Return [x, y] of the center of cell containing provided text 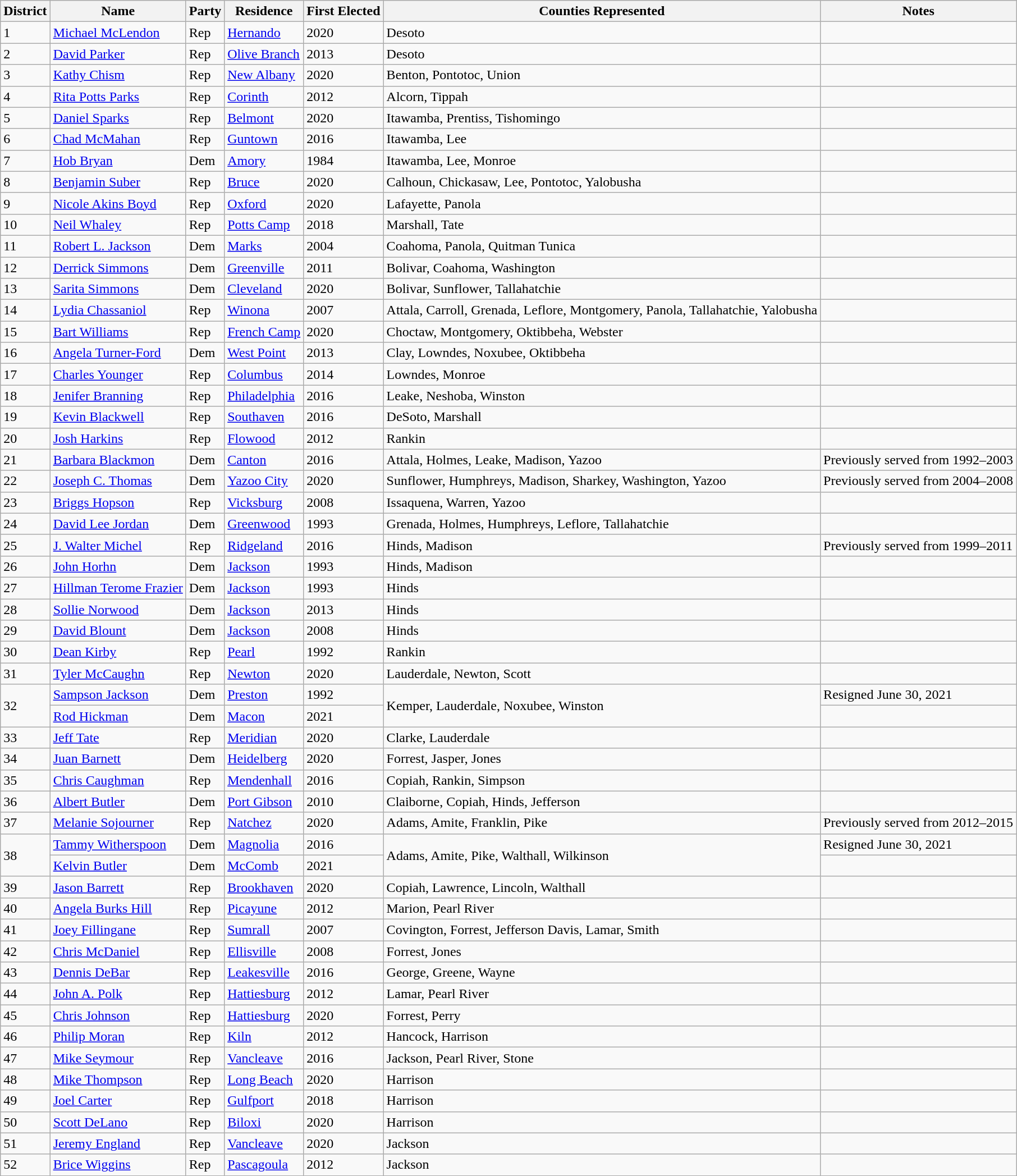
50 [25, 1122]
2010 [343, 802]
23 [25, 502]
Neil Whaley [118, 225]
Kiln [264, 1037]
Juan Barnett [118, 759]
Adams, Amite, Franklin, Pike [602, 823]
West Point [264, 353]
Briggs Hopson [118, 502]
34 [25, 759]
Sarita Simmons [118, 289]
Marks [264, 246]
28 [25, 609]
33 [25, 738]
Joey Fillingane [118, 930]
Philadelphia [264, 396]
41 [25, 930]
Newton [264, 674]
26 [25, 566]
Barbara Blackmon [118, 460]
Pearl [264, 652]
Lafayette, Panola [602, 203]
Hernando [264, 33]
Adams, Amite, Pike, Walthall, Wilkinson [602, 855]
Michael McLendon [118, 33]
Marshall, Tate [602, 225]
Albert Butler [118, 802]
Scott DeLano [118, 1122]
49 [25, 1101]
District [25, 11]
45 [25, 1015]
Angela Turner-Ford [118, 353]
Vicksburg [264, 502]
Covington, Forrest, Jefferson Davis, Lamar, Smith [602, 930]
Angela Burks Hill [118, 908]
George, Greene, Wayne [602, 973]
John Horhn [118, 566]
Grenada, Holmes, Humphreys, Leflore, Tallahatchie [602, 524]
Tammy Witherspoon [118, 844]
Olive Branch [264, 54]
29 [25, 631]
Derrick Simmons [118, 268]
37 [25, 823]
Long Beach [264, 1079]
Clay, Lowndes, Noxubee, Oktibbeha [602, 353]
Sampson Jackson [118, 695]
Robert L. Jackson [118, 246]
First Elected [343, 11]
44 [25, 994]
Ridgeland [264, 545]
Lauderdale, Newton, Scott [602, 674]
Attala, Carroll, Grenada, Leflore, Montgomery, Panola, Tallahatchie, Yalobusha [602, 310]
Oxford [264, 203]
Greenwood [264, 524]
Benton, Pontotoc, Union [602, 75]
Kemper, Lauderdale, Noxubee, Winston [602, 706]
43 [25, 973]
32 [25, 706]
Rita Potts Parks [118, 97]
36 [25, 802]
Rod Hickman [118, 716]
18 [25, 396]
Kevin Blackwell [118, 417]
27 [25, 588]
10 [25, 225]
Counties Represented [602, 11]
Name [118, 11]
2011 [343, 268]
Joel Carter [118, 1101]
46 [25, 1037]
Party [205, 11]
42 [25, 951]
Amory [264, 161]
2 [25, 54]
Guntown [264, 139]
Copiah, Rankin, Simpson [602, 780]
New Albany [264, 75]
Greenville [264, 268]
Canton [264, 460]
Chad McMahan [118, 139]
J. Walter Michel [118, 545]
Kathy Chism [118, 75]
13 [25, 289]
Hob Bryan [118, 161]
9 [25, 203]
21 [25, 460]
Residence [264, 11]
25 [25, 545]
John A. Polk [118, 994]
Potts Camp [264, 225]
Kelvin Butler [118, 866]
12 [25, 268]
7 [25, 161]
Bart Williams [118, 332]
French Camp [264, 332]
16 [25, 353]
2014 [343, 374]
Hillman Terome Frazier [118, 588]
Chris Johnson [118, 1015]
David Lee Jordan [118, 524]
Lamar, Pearl River [602, 994]
Yazoo City [264, 481]
Preston [264, 695]
1984 [343, 161]
Issaquena, Warren, Yazoo [602, 502]
Ellisville [264, 951]
Itawamba, Lee, Monroe [602, 161]
6 [25, 139]
Picayune [264, 908]
Dennis DeBar [118, 973]
Notes [918, 11]
Heidelberg [264, 759]
Pascagoula [264, 1165]
Cleveland [264, 289]
Port Gibson [264, 802]
15 [25, 332]
47 [25, 1058]
McComb [264, 866]
Leakesville [264, 973]
Attala, Holmes, Leake, Madison, Yazoo [602, 460]
Mike Thompson [118, 1079]
Brice Wiggins [118, 1165]
Charles Younger [118, 374]
Columbus [264, 374]
24 [25, 524]
Lydia Chassaniol [118, 310]
David Parker [118, 54]
Calhoun, Chickasaw, Lee, Pontotoc, Yalobusha [602, 182]
Corinth [264, 97]
Biloxi [264, 1122]
Daniel Sparks [118, 118]
Jackson, Pearl River, Stone [602, 1058]
Josh Harkins [118, 438]
Sollie Norwood [118, 609]
Meridian [264, 738]
Dean Kirby [118, 652]
Copiah, Lawrence, Lincoln, Walthall [602, 887]
Itawamba, Prentiss, Tishomingo [602, 118]
2004 [343, 246]
Chris Caughman [118, 780]
Previously served from 1999–2011 [918, 545]
11 [25, 246]
Joseph C. Thomas [118, 481]
31 [25, 674]
1 [25, 33]
Lowndes, Monroe [602, 374]
17 [25, 374]
Previously served from 2012–2015 [918, 823]
Forrest, Perry [602, 1015]
Brookhaven [264, 887]
Claiborne, Copiah, Hinds, Jefferson [602, 802]
8 [25, 182]
Mike Seymour [118, 1058]
3 [25, 75]
Marion, Pearl River [602, 908]
Forrest, Jones [602, 951]
Gulfport [264, 1101]
4 [25, 97]
Jason Barrett [118, 887]
5 [25, 118]
Flowood [264, 438]
Southaven [264, 417]
30 [25, 652]
35 [25, 780]
14 [25, 310]
Chris McDaniel [118, 951]
52 [25, 1165]
David Blount [118, 631]
Alcorn, Tippah [602, 97]
Itawamba, Lee [602, 139]
Jenifer Branning [118, 396]
Natchez [264, 823]
Leake, Neshoba, Winston [602, 396]
22 [25, 481]
Previously served from 2004–2008 [918, 481]
Melanie Sojourner [118, 823]
39 [25, 887]
Macon [264, 716]
Choctaw, Montgomery, Oktibbeha, Webster [602, 332]
Hancock, Harrison [602, 1037]
48 [25, 1079]
Previously served from 1992–2003 [918, 460]
DeSoto, Marshall [602, 417]
Jeff Tate [118, 738]
38 [25, 855]
Bruce [264, 182]
Bolivar, Sunflower, Tallahatchie [602, 289]
40 [25, 908]
19 [25, 417]
Winona [264, 310]
Philip Moran [118, 1037]
Sumrall [264, 930]
Clarke, Lauderdale [602, 738]
Nicole Akins Boyd [118, 203]
Sunflower, Humphreys, Madison, Sharkey, Washington, Yazoo [602, 481]
Benjamin Suber [118, 182]
Magnolia [264, 844]
Tyler McCaughn [118, 674]
Bolivar, Coahoma, Washington [602, 268]
Belmont [264, 118]
Forrest, Jasper, Jones [602, 759]
51 [25, 1143]
Jeremy England [118, 1143]
20 [25, 438]
Coahoma, Panola, Quitman Tunica [602, 246]
Mendenhall [264, 780]
